Return the [X, Y] coordinate for the center point of the cell that contains the specified text.  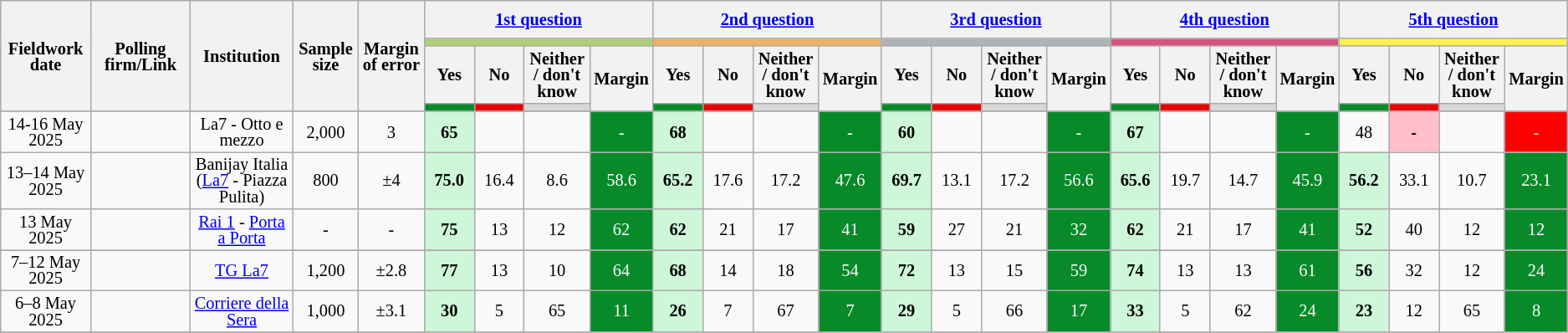
14 [728, 269]
10 [557, 269]
27 [957, 229]
65.2 [678, 180]
29 [907, 311]
5th question [1453, 18]
66 [1015, 311]
77 [449, 269]
2,000 [325, 132]
1,200 [325, 269]
3 [391, 132]
4th question [1224, 18]
Institution [243, 55]
69.7 [907, 180]
Sample size [325, 55]
48 [1364, 132]
72 [907, 269]
14-16 May 2025 [46, 132]
8.6 [557, 180]
Polling firm/Link [140, 55]
47.6 [850, 180]
54 [850, 269]
TG La7 [243, 269]
11 [621, 311]
45.9 [1308, 180]
±2.8 [391, 269]
7–12 May 2025 [46, 269]
3rd question [995, 18]
13.1 [957, 180]
17.6 [728, 180]
13 May 2025 [46, 229]
40 [1414, 229]
±4 [391, 180]
La7 - Otto e mezzo [243, 132]
Corriere della Sera [243, 311]
2nd question [768, 18]
1st question [539, 18]
65.6 [1136, 180]
60 [907, 132]
6–8 May 2025 [46, 311]
74 [1136, 269]
56 [1364, 269]
10.7 [1472, 180]
33 [1136, 311]
56.2 [1364, 180]
16.4 [499, 180]
64 [621, 269]
Banijay Italia(La7 - Piazza Pulita) [243, 180]
26 [678, 311]
15 [1015, 269]
13–14 May 2025 [46, 180]
61 [1308, 269]
±3.1 [391, 311]
33.1 [1414, 180]
23.1 [1536, 180]
58.6 [621, 180]
Margin of error [391, 55]
19.7 [1185, 180]
Rai 1 - Porta a Porta [243, 229]
75 [449, 229]
18 [786, 269]
14.7 [1243, 180]
30 [449, 311]
75.0 [449, 180]
1,000 [325, 311]
52 [1364, 229]
56.6 [1079, 180]
23 [1364, 311]
Fieldwork date [46, 55]
800 [325, 180]
8 [1536, 311]
